Capture the cell that displays the provided text and extract its [X, Y] central coordinate. 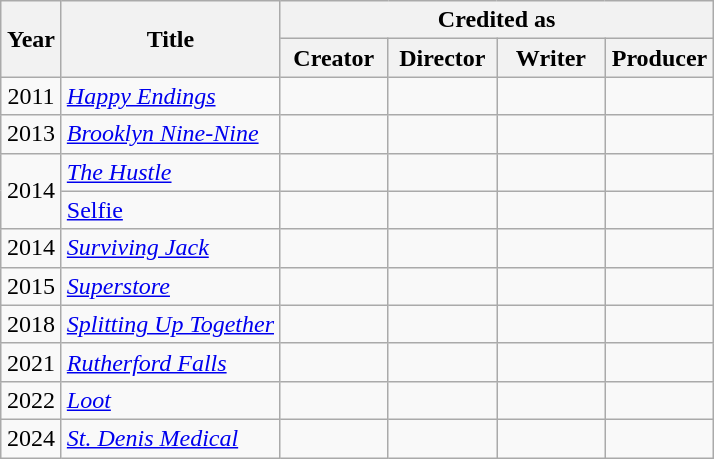
Superstore [170, 286]
2024 [32, 438]
Splitting Up Together [170, 324]
2011 [32, 96]
Rutherford Falls [170, 362]
2021 [32, 362]
St. Denis Medical [170, 438]
Loot [170, 400]
2018 [32, 324]
Writer [552, 58]
Selfie [170, 210]
Surviving Jack [170, 248]
2013 [32, 134]
The Hustle [170, 172]
Producer [660, 58]
Title [170, 39]
Director [442, 58]
2015 [32, 286]
Year [32, 39]
2022 [32, 400]
Happy Endings [170, 96]
Creator [334, 58]
Brooklyn Nine-Nine [170, 134]
Credited as [497, 20]
